Detect which cell encompasses the target text, then output its (X, Y) center coordinate. 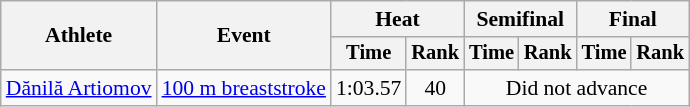
Did not advance (576, 88)
Athlete (79, 36)
Dănilă Artiomov (79, 88)
1:03.57 (368, 88)
Event (244, 36)
100 m breaststroke (244, 88)
Final (633, 19)
Heat (398, 19)
40 (435, 88)
Semifinal (520, 19)
